Detect which cell encompasses the target text, then output its [X, Y] center coordinate. 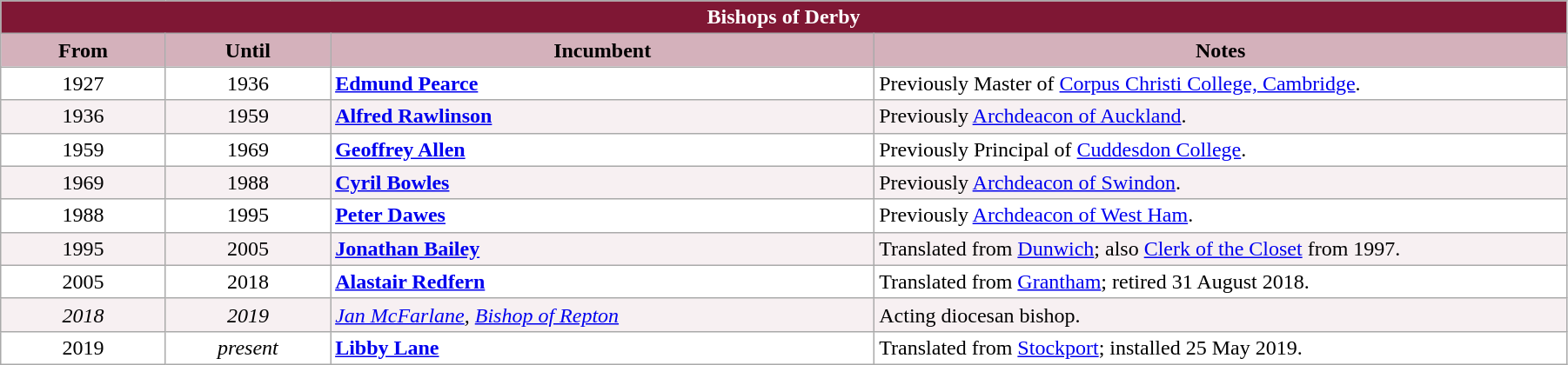
Notes [1221, 50]
present [247, 348]
Cyril Bowles [602, 182]
From [84, 50]
Translated from Dunwich; also Clerk of the Closet from 1997. [1221, 249]
Jan McFarlane, Bishop of Repton [602, 315]
Incumbent [602, 50]
Alfred Rawlinson [602, 116]
Translated from Grantham; retired 31 August 2018. [1221, 282]
Geoffrey Allen [602, 149]
Libby Lane [602, 348]
Bishops of Derby [784, 17]
Previously Archdeacon of Auckland. [1221, 116]
1927 [84, 83]
Acting diocesan bishop. [1221, 315]
Edmund Pearce [602, 83]
Previously Archdeacon of Swindon. [1221, 182]
Peter Dawes [602, 216]
Alastair Redfern [602, 282]
Previously Principal of Cuddesdon College. [1221, 149]
Until [247, 50]
Previously Archdeacon of West Ham. [1221, 216]
Previously Master of Corpus Christi College, Cambridge. [1221, 83]
Translated from Stockport; installed 25 May 2019. [1221, 348]
Jonathan Bailey [602, 249]
